Provide the [X, Y] coordinate of the cell's center where the given text is located.  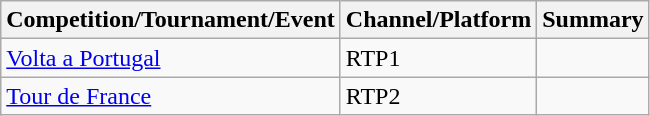
RTP1 [438, 58]
Volta a Portugal [171, 58]
Summary [593, 20]
RTP2 [438, 96]
Channel/Platform [438, 20]
Competition/Tournament/Event [171, 20]
Tour de France [171, 96]
